Provide the (x, y) coordinate of the cell's center where the given text is located.  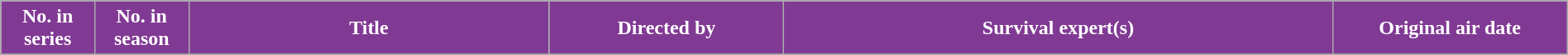
Title (369, 28)
Original air date (1450, 28)
No. inseries (48, 28)
No. inseason (141, 28)
Survival expert(s) (1059, 28)
Directed by (667, 28)
